Scan for the cell matching the given text and deliver its [X, Y] coordinate at center. 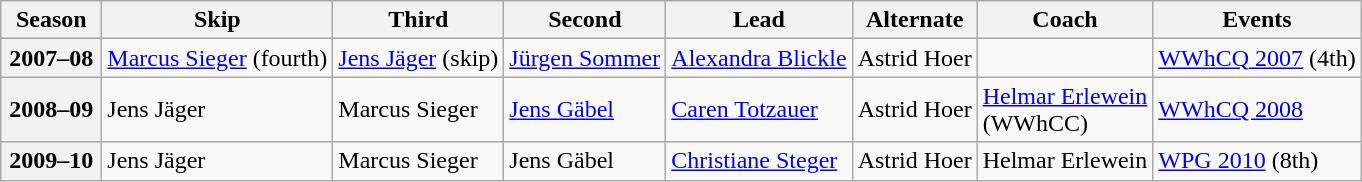
Caren Totzauer [759, 110]
Helmar Erlewein [1065, 161]
Lead [759, 20]
2009–10 [52, 161]
2007–08 [52, 58]
Jens Jäger (skip) [418, 58]
2008–09 [52, 110]
Coach [1065, 20]
Alternate [914, 20]
Third [418, 20]
WWhCQ 2008 [1257, 110]
Jürgen Sommer [585, 58]
Christiane Steger [759, 161]
Alexandra Blickle [759, 58]
Helmar Erlewein(WWhCC) [1065, 110]
Skip [218, 20]
Season [52, 20]
Second [585, 20]
Marcus Sieger (fourth) [218, 58]
WPG 2010 (8th) [1257, 161]
WWhCQ 2007 (4th) [1257, 58]
Events [1257, 20]
